Extract the [x, y] coordinate from the center of the cell holding the provided text.  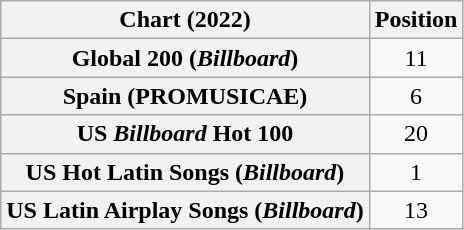
20 [416, 134]
US Hot Latin Songs (Billboard) [185, 172]
13 [416, 210]
US Billboard Hot 100 [185, 134]
6 [416, 96]
Position [416, 20]
Spain (PROMUSICAE) [185, 96]
1 [416, 172]
US Latin Airplay Songs (Billboard) [185, 210]
11 [416, 58]
Global 200 (Billboard) [185, 58]
Chart (2022) [185, 20]
